Search for the cell housing the specified text and yield its (x, y) center coordinate. 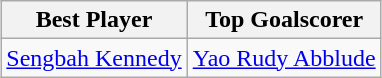
Yao Rudy Abblude (284, 58)
Sengbah Kennedy (94, 58)
Top Goalscorer (284, 20)
Best Player (94, 20)
